Locate the cell with the specified text and output its (x, y) center coordinate. 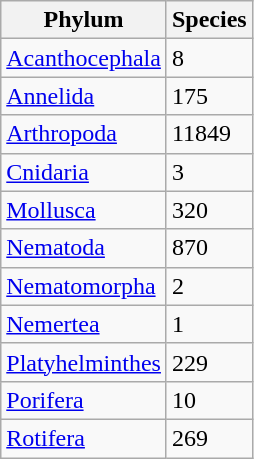
10 (209, 400)
Nematoda (84, 248)
Annelida (84, 96)
175 (209, 96)
870 (209, 248)
Porifera (84, 400)
Phylum (84, 20)
Mollusca (84, 210)
269 (209, 438)
320 (209, 210)
8 (209, 58)
11849 (209, 134)
Platyhelminthes (84, 362)
Nemertea (84, 324)
Rotifera (84, 438)
1 (209, 324)
Arthropoda (84, 134)
Cnidaria (84, 172)
3 (209, 172)
Species (209, 20)
Acanthocephala (84, 58)
2 (209, 286)
229 (209, 362)
Nematomorpha (84, 286)
